Extract the (x, y) coordinate from the center of the cell holding the provided text.  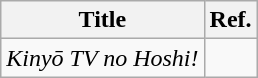
Kinyō TV no Hoshi! (102, 58)
Title (102, 20)
Ref. (230, 20)
